Find where the given text appears and provide that cell's center as (x, y) coordinate. 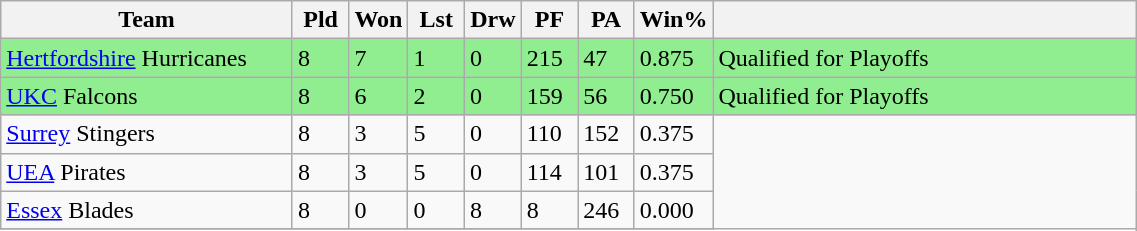
114 (550, 172)
0.875 (674, 58)
Surrey Stingers (147, 134)
6 (378, 96)
Hertfordshire Hurricanes (147, 58)
0.000 (674, 210)
1 (436, 58)
UEA Pirates (147, 172)
PF (550, 20)
Won (378, 20)
Win% (674, 20)
152 (606, 134)
Lst (436, 20)
159 (550, 96)
7 (378, 58)
56 (606, 96)
246 (606, 210)
101 (606, 172)
215 (550, 58)
Essex Blades (147, 210)
Team (147, 20)
47 (606, 58)
0.750 (674, 96)
PA (606, 20)
Pld (320, 20)
Drw (492, 20)
110 (550, 134)
UKC Falcons (147, 96)
2 (436, 96)
